Return the (X, Y) coordinate for the center point of the cell that contains the specified text.  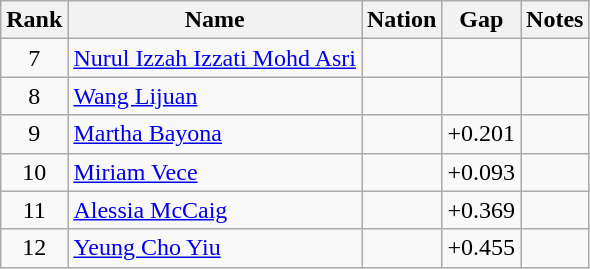
Nation (402, 20)
11 (34, 210)
Rank (34, 20)
Miriam Vece (215, 172)
+0.369 (482, 210)
Alessia McCaig (215, 210)
10 (34, 172)
Name (215, 20)
+0.455 (482, 248)
+0.201 (482, 134)
12 (34, 248)
Wang Lijuan (215, 96)
Martha Bayona (215, 134)
Yeung Cho Yiu (215, 248)
Nurul Izzah Izzati Mohd Asri (215, 58)
9 (34, 134)
7 (34, 58)
Gap (482, 20)
8 (34, 96)
Notes (555, 20)
+0.093 (482, 172)
